From the cell containing the given text, extract its center point as [X, Y] coordinate. 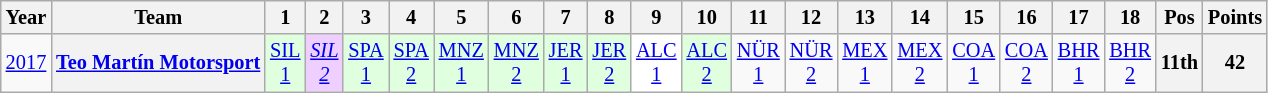
Pos [1180, 17]
Year [26, 17]
15 [974, 17]
12 [812, 17]
JER1 [566, 63]
SPA1 [366, 63]
6 [516, 17]
SPA2 [412, 63]
42 [1235, 63]
13 [864, 17]
NÜR2 [812, 63]
COA1 [974, 63]
Team [158, 17]
SIL1 [285, 63]
MNZ1 [462, 63]
MNZ2 [516, 63]
MEX1 [864, 63]
11 [758, 17]
SIL2 [324, 63]
ALC2 [706, 63]
BHR1 [1079, 63]
10 [706, 17]
MEX2 [920, 63]
11th [1180, 63]
JER2 [609, 63]
2017 [26, 63]
7 [566, 17]
14 [920, 17]
18 [1130, 17]
BHR2 [1130, 63]
2 [324, 17]
5 [462, 17]
ALC1 [656, 63]
Points [1235, 17]
8 [609, 17]
1 [285, 17]
COA2 [1026, 63]
Teo Martín Motorsport [158, 63]
NÜR1 [758, 63]
4 [412, 17]
3 [366, 17]
9 [656, 17]
16 [1026, 17]
17 [1079, 17]
